Return the (x, y) coordinate for the center point of the cell that contains the specified text.  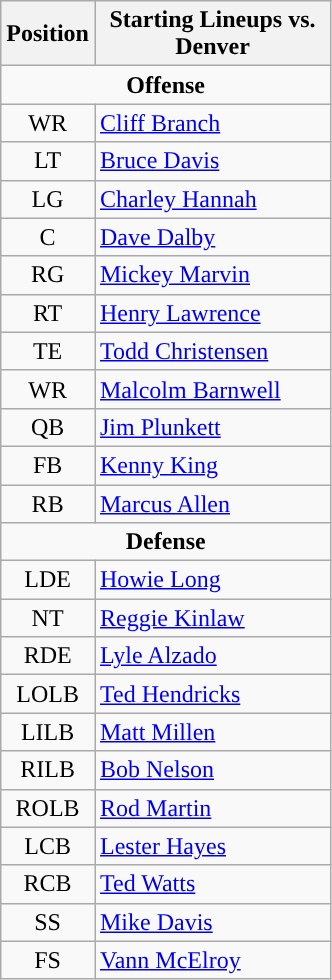
Marcus Allen (212, 503)
Starting Lineups vs. Denver (212, 34)
LT (48, 161)
ROLB (48, 808)
LCB (48, 846)
Howie Long (212, 580)
RT (48, 313)
Dave Dalby (212, 237)
FB (48, 465)
Charley Hannah (212, 199)
Matt Millen (212, 732)
TE (48, 351)
Mike Davis (212, 922)
Rod Martin (212, 808)
LILB (48, 732)
Malcolm Barnwell (212, 389)
LOLB (48, 694)
Cliff Branch (212, 123)
Lester Hayes (212, 846)
RG (48, 275)
SS (48, 922)
C (48, 237)
QB (48, 427)
Kenny King (212, 465)
Bob Nelson (212, 770)
Ted Hendricks (212, 694)
Offense (166, 85)
Defense (166, 542)
FS (48, 960)
RILB (48, 770)
Mickey Marvin (212, 275)
LDE (48, 580)
NT (48, 618)
Todd Christensen (212, 351)
Reggie Kinlaw (212, 618)
Vann McElroy (212, 960)
Jim Plunkett (212, 427)
RDE (48, 656)
Lyle Alzado (212, 656)
RB (48, 503)
RCB (48, 884)
Position (48, 34)
Henry Lawrence (212, 313)
Ted Watts (212, 884)
LG (48, 199)
Bruce Davis (212, 161)
